Locate the cell with the specified text and output its [x, y] center coordinate. 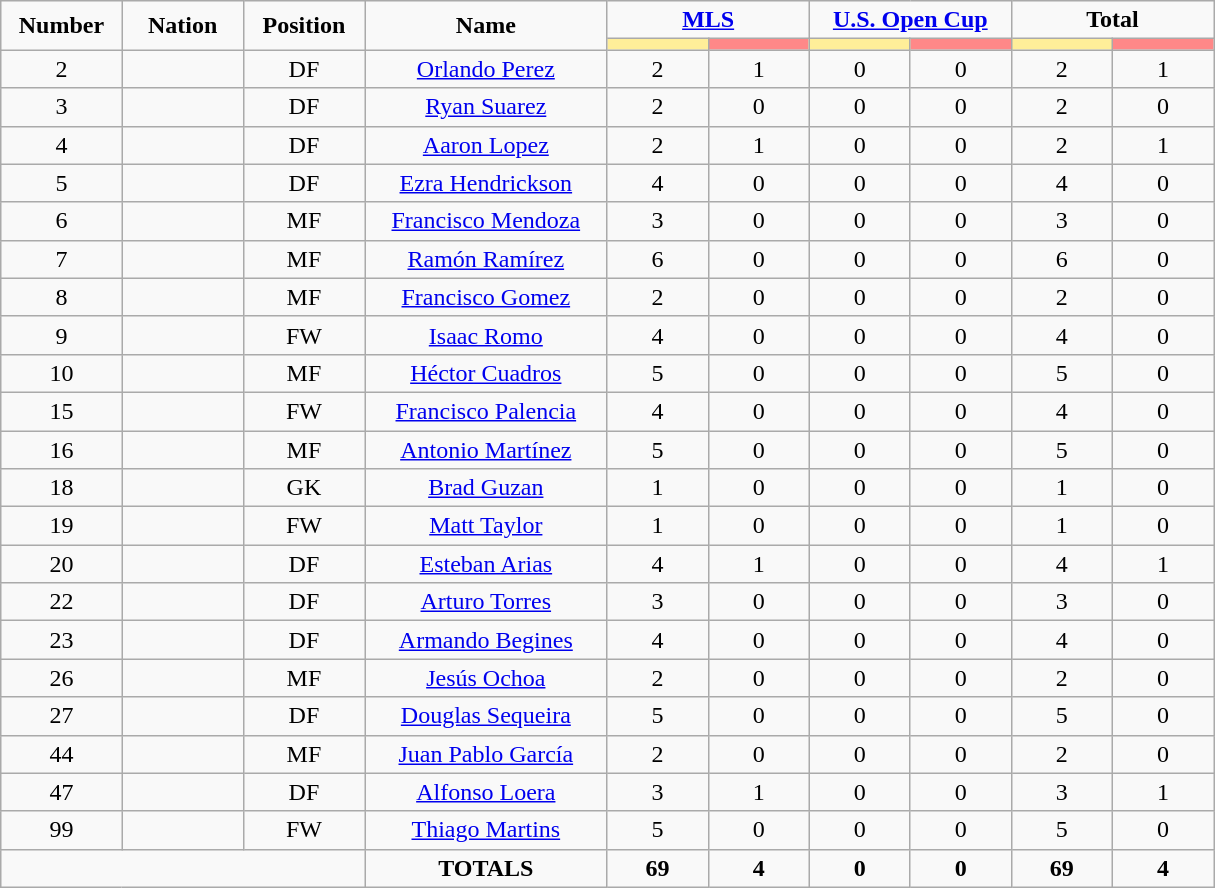
Francisco Palencia [486, 411]
22 [62, 602]
Arturo Torres [486, 602]
9 [62, 335]
Orlando Perez [486, 69]
Name [486, 26]
16 [62, 449]
Ramón Ramírez [486, 259]
15 [62, 411]
Douglas Sequeira [486, 716]
27 [62, 716]
99 [62, 830]
Ryan Suarez [486, 107]
Aaron Lopez [486, 145]
23 [62, 640]
MLS [708, 20]
Esteban Arias [486, 564]
Antonio Martínez [486, 449]
Francisco Gomez [486, 297]
19 [62, 526]
18 [62, 488]
U.S. Open Cup [910, 20]
Total [1112, 20]
Position [304, 26]
Alfonso Loera [486, 792]
Nation [182, 26]
Ezra Hendrickson [486, 183]
Armando Begines [486, 640]
Juan Pablo García [486, 754]
7 [62, 259]
Jesús Ochoa [486, 678]
Thiago Martins [486, 830]
Brad Guzan [486, 488]
Number [62, 26]
47 [62, 792]
Matt Taylor [486, 526]
GK [304, 488]
TOTALS [486, 868]
Isaac Romo [486, 335]
Francisco Mendoza [486, 221]
Héctor Cuadros [486, 373]
26 [62, 678]
44 [62, 754]
20 [62, 564]
8 [62, 297]
10 [62, 373]
